Extract the [x, y] coordinate from the center of the cell holding the provided text.  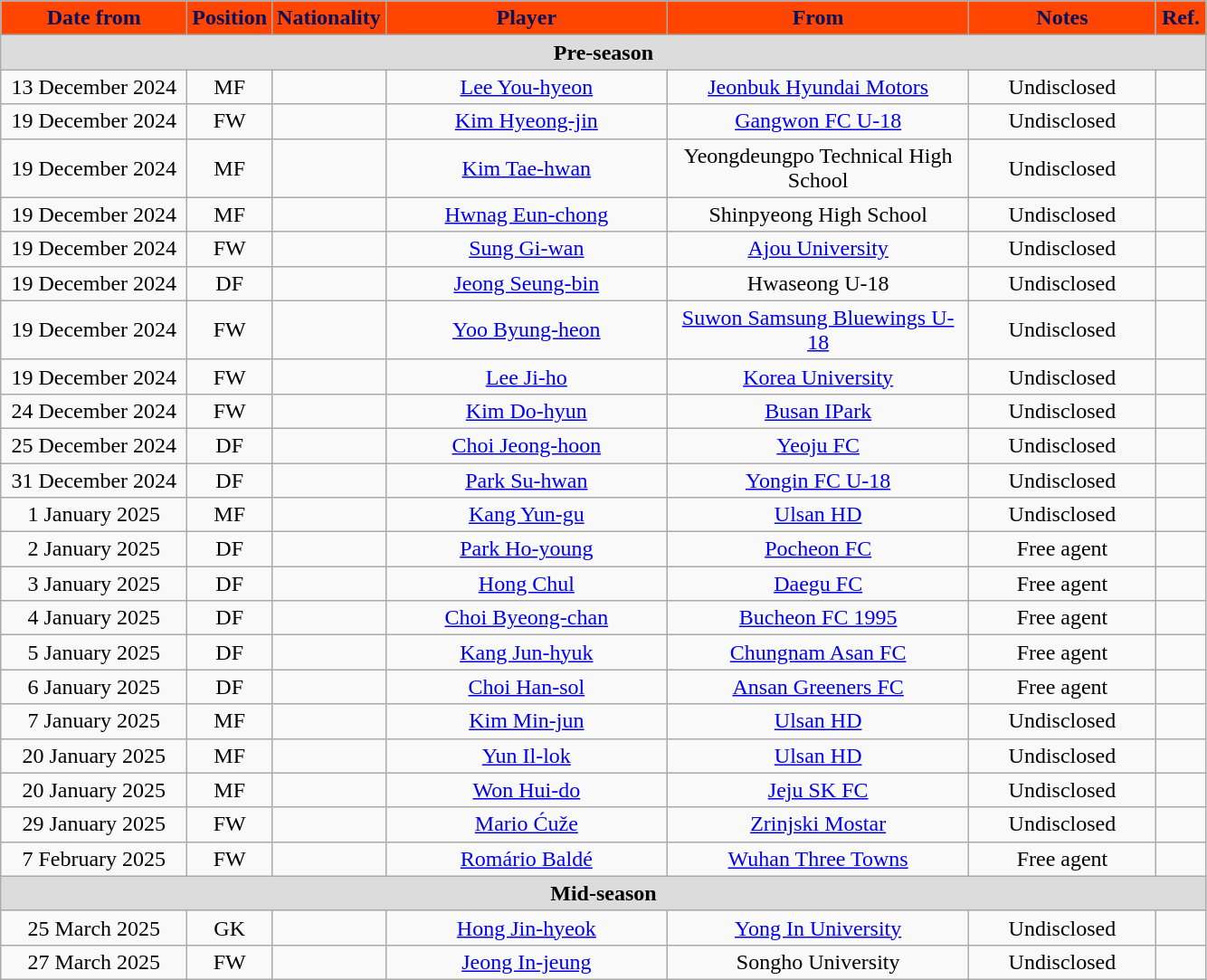
Ansan Greeners FC [818, 687]
Choi Han-sol [527, 687]
Park Ho-young [527, 549]
6 January 2025 [94, 687]
Choi Jeong-hoon [527, 445]
Korea University [818, 376]
2 January 2025 [94, 549]
Yong In University [818, 928]
Romário Baldé [527, 859]
Lee Ji-ho [527, 376]
Kim Tae-hwan [527, 168]
Pocheon FC [818, 549]
29 January 2025 [94, 824]
Pre-season [603, 52]
Position [230, 18]
Kim Do-hyun [527, 411]
Kim Hyeong-jin [527, 121]
Ref. [1181, 18]
1 January 2025 [94, 515]
Zrinjski Mostar [818, 824]
Sung Gi-wan [527, 249]
5 January 2025 [94, 652]
Choi Byeong-chan [527, 618]
Jeonbuk Hyundai Motors [818, 87]
Songho University [818, 962]
Bucheon FC 1995 [818, 618]
4 January 2025 [94, 618]
Hong Chul [527, 584]
13 December 2024 [94, 87]
Park Su-hwan [527, 480]
Busan IPark [818, 411]
27 March 2025 [94, 962]
Gangwon FC U-18 [818, 121]
Yeongdeungpo Technical High School [818, 168]
Jeong Seung-bin [527, 283]
31 December 2024 [94, 480]
Ajou University [818, 249]
Yongin FC U-18 [818, 480]
Wuhan Three Towns [818, 859]
Nationality [329, 18]
Suwon Samsung Bluewings U-18 [818, 329]
Lee You-hyeon [527, 87]
Date from [94, 18]
Hwaseong U-18 [818, 283]
Mid-season [603, 893]
3 January 2025 [94, 584]
25 March 2025 [94, 928]
Yoo Byung-heon [527, 329]
GK [230, 928]
Kang Yun-gu [527, 515]
Player [527, 18]
Chungnam Asan FC [818, 652]
Hong Jin-hyeok [527, 928]
24 December 2024 [94, 411]
Mario Ćuže [527, 824]
7 January 2025 [94, 721]
25 December 2024 [94, 445]
Yun Il-lok [527, 756]
Jeju SK FC [818, 790]
Kang Jun-hyuk [527, 652]
Yeoju FC [818, 445]
7 February 2025 [94, 859]
Hwnag Eun-chong [527, 214]
From [818, 18]
Won Hui-do [527, 790]
Daegu FC [818, 584]
Jeong In-jeung [527, 962]
Kim Min-jun [527, 721]
Shinpyeong High School [818, 214]
Notes [1062, 18]
